Scan for the cell matching the given text and deliver its [X, Y] coordinate at center. 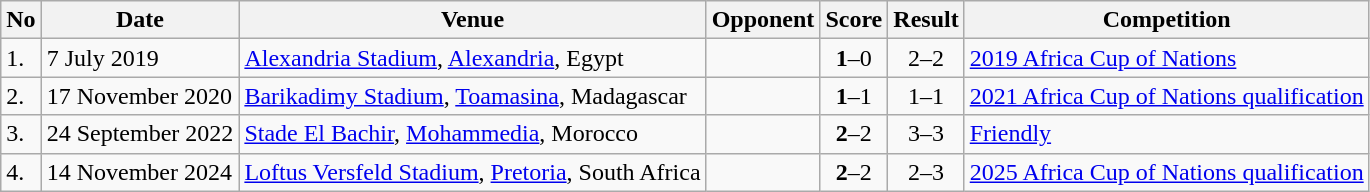
Opponent [763, 20]
2025 Africa Cup of Nations qualification [1166, 172]
4. [21, 172]
Result [926, 20]
2. [21, 96]
Barikadimy Stadium, Toamasina, Madagascar [472, 96]
17 November 2020 [140, 96]
Stade El Bachir, Mohammedia, Morocco [472, 134]
24 September 2022 [140, 134]
No [21, 20]
7 July 2019 [140, 58]
Friendly [1166, 134]
14 November 2024 [140, 172]
1. [21, 58]
Score [854, 20]
2–3 [926, 172]
1–0 [854, 58]
Venue [472, 20]
Loftus Versfeld Stadium, Pretoria, South Africa [472, 172]
2019 Africa Cup of Nations [1166, 58]
3–3 [926, 134]
Alexandria Stadium, Alexandria, Egypt [472, 58]
2021 Africa Cup of Nations qualification [1166, 96]
Competition [1166, 20]
Date [140, 20]
3. [21, 134]
